Identify which cell holds the provided text, then report its [X, Y] central coordinate. 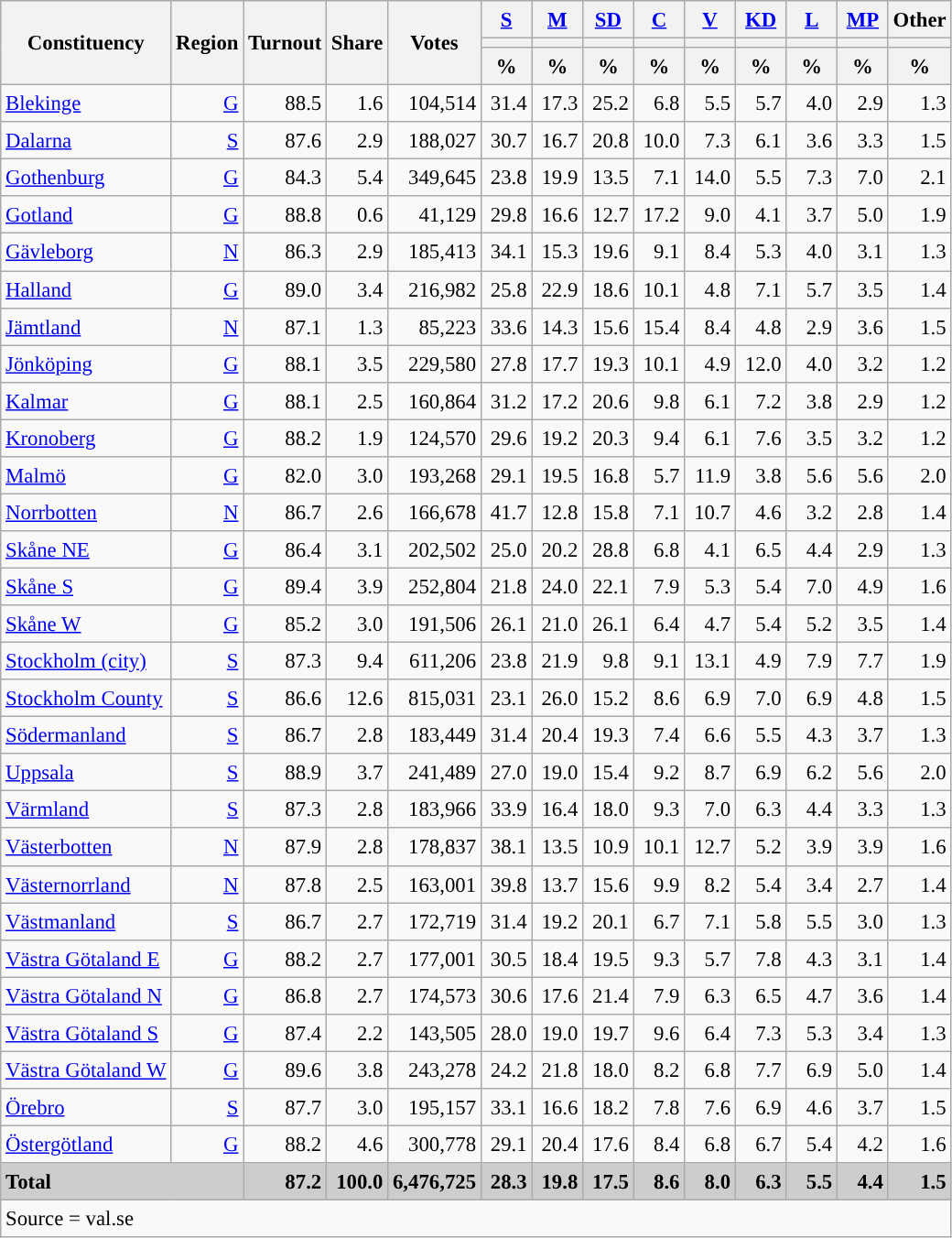
166,678 [435, 513]
216,982 [435, 289]
Stockholm County [86, 698]
188,027 [435, 141]
191,506 [435, 624]
4.2 [863, 1145]
Östergötland [86, 1145]
349,645 [435, 178]
21.0 [557, 624]
17.3 [557, 104]
KD [761, 20]
C [659, 20]
100.0 [357, 1181]
Turnout [286, 43]
229,580 [435, 364]
Malmö [86, 476]
Votes [435, 43]
15.8 [609, 513]
172,719 [435, 921]
87.2 [286, 1181]
Gävleborg [86, 253]
22.1 [609, 586]
8.7 [710, 773]
27.8 [506, 364]
0.6 [357, 214]
85.2 [286, 624]
7.4 [659, 736]
611,206 [435, 661]
Constituency [86, 43]
26.0 [557, 698]
252,804 [435, 586]
20.6 [609, 401]
18.6 [609, 289]
8.0 [710, 1181]
185,413 [435, 253]
Västerbotten [86, 848]
163,001 [435, 885]
13.1 [710, 661]
17.7 [557, 364]
12.0 [761, 364]
20.2 [557, 549]
12.8 [557, 513]
M [557, 20]
10.9 [609, 848]
89.4 [286, 586]
Västmanland [86, 921]
Skåne W [86, 624]
9.6 [659, 1033]
87.6 [286, 141]
29.6 [506, 438]
5.8 [761, 921]
38.1 [506, 848]
2.6 [357, 513]
19.8 [557, 1181]
30.7 [506, 141]
Dalarna [86, 141]
33.9 [506, 809]
Örebro [86, 1108]
24.0 [557, 586]
6.2 [812, 773]
19.9 [557, 178]
88.5 [286, 104]
Region [207, 43]
23.1 [506, 698]
31.2 [506, 401]
Norrbotten [86, 513]
27.0 [506, 773]
85,223 [435, 326]
Source = val.se [476, 1220]
19.7 [609, 1033]
10.7 [710, 513]
Blekinge [86, 104]
24.2 [506, 1070]
89.6 [286, 1070]
Share [357, 43]
34.1 [506, 253]
815,031 [435, 698]
L [812, 20]
202,502 [435, 549]
20.8 [609, 141]
Kalmar [86, 401]
Other [919, 20]
87.4 [286, 1033]
21.4 [609, 996]
86.8 [286, 996]
87.1 [286, 326]
183,449 [435, 736]
88.8 [286, 214]
193,268 [435, 476]
28.8 [609, 549]
143,505 [435, 1033]
22.9 [557, 289]
33.6 [506, 326]
86.6 [286, 698]
Västra Götaland W [86, 1070]
15.3 [557, 253]
25.2 [609, 104]
18.4 [557, 958]
12.6 [357, 698]
Västernorrland [86, 885]
Västra Götaland N [86, 996]
124,570 [435, 438]
39.8 [506, 885]
Stockholm (city) [86, 661]
Värmland [86, 809]
82.0 [286, 476]
7.2 [761, 401]
Skåne S [86, 586]
87.9 [286, 848]
9.0 [710, 214]
9.2 [659, 773]
243,278 [435, 1070]
Kronoberg [86, 438]
17.5 [609, 1181]
160,864 [435, 401]
30.5 [506, 958]
13.7 [557, 885]
21.9 [557, 661]
Gotland [86, 214]
Västra Götaland E [86, 958]
11.9 [710, 476]
2.2 [357, 1033]
15.2 [609, 698]
241,489 [435, 773]
6,476,725 [435, 1181]
28.0 [506, 1033]
16.8 [609, 476]
87.7 [286, 1108]
V [710, 20]
177,001 [435, 958]
Jönköping [86, 364]
86.3 [286, 253]
Södermanland [86, 736]
183,966 [435, 809]
Skåne NE [86, 549]
104,514 [435, 104]
28.3 [506, 1181]
Jämtland [86, 326]
41,129 [435, 214]
29.8 [506, 214]
14.3 [557, 326]
195,157 [435, 1108]
16.7 [557, 141]
88.9 [286, 773]
20.3 [609, 438]
25.8 [506, 289]
19.6 [609, 253]
Halland [86, 289]
16.4 [557, 809]
300,778 [435, 1145]
Gothenburg [86, 178]
14.0 [710, 178]
18.2 [609, 1108]
9.9 [659, 885]
30.6 [506, 996]
6.6 [710, 736]
41.7 [506, 513]
25.0 [506, 549]
MP [863, 20]
Total [123, 1181]
178,837 [435, 848]
33.1 [506, 1108]
174,573 [435, 996]
10.0 [659, 141]
86.4 [286, 549]
2.1 [919, 178]
89.0 [286, 289]
87.8 [286, 885]
84.3 [286, 178]
Uppsala [86, 773]
20.1 [609, 921]
SD [609, 20]
Västra Götaland S [86, 1033]
